Provide the [X, Y] coordinate of the cell's center where the given text is located.  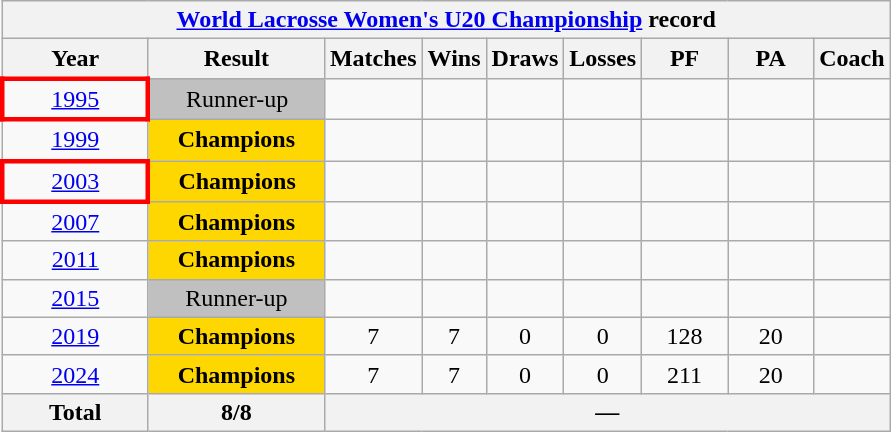
8/8 [236, 412]
2003 [75, 180]
PF [685, 59]
Losses [603, 59]
Matches [373, 59]
PA [771, 59]
128 [685, 336]
2024 [75, 374]
Result [236, 59]
Coach [852, 59]
— [607, 412]
1995 [75, 98]
211 [685, 374]
World Lacrosse Women's U20 Championship record [446, 20]
2007 [75, 222]
Year [75, 59]
Wins [454, 59]
2011 [75, 260]
Total [75, 412]
2019 [75, 336]
2015 [75, 298]
1999 [75, 140]
Draws [525, 59]
